Determine the (x, y) coordinate at the center of the cell enclosing the given text.  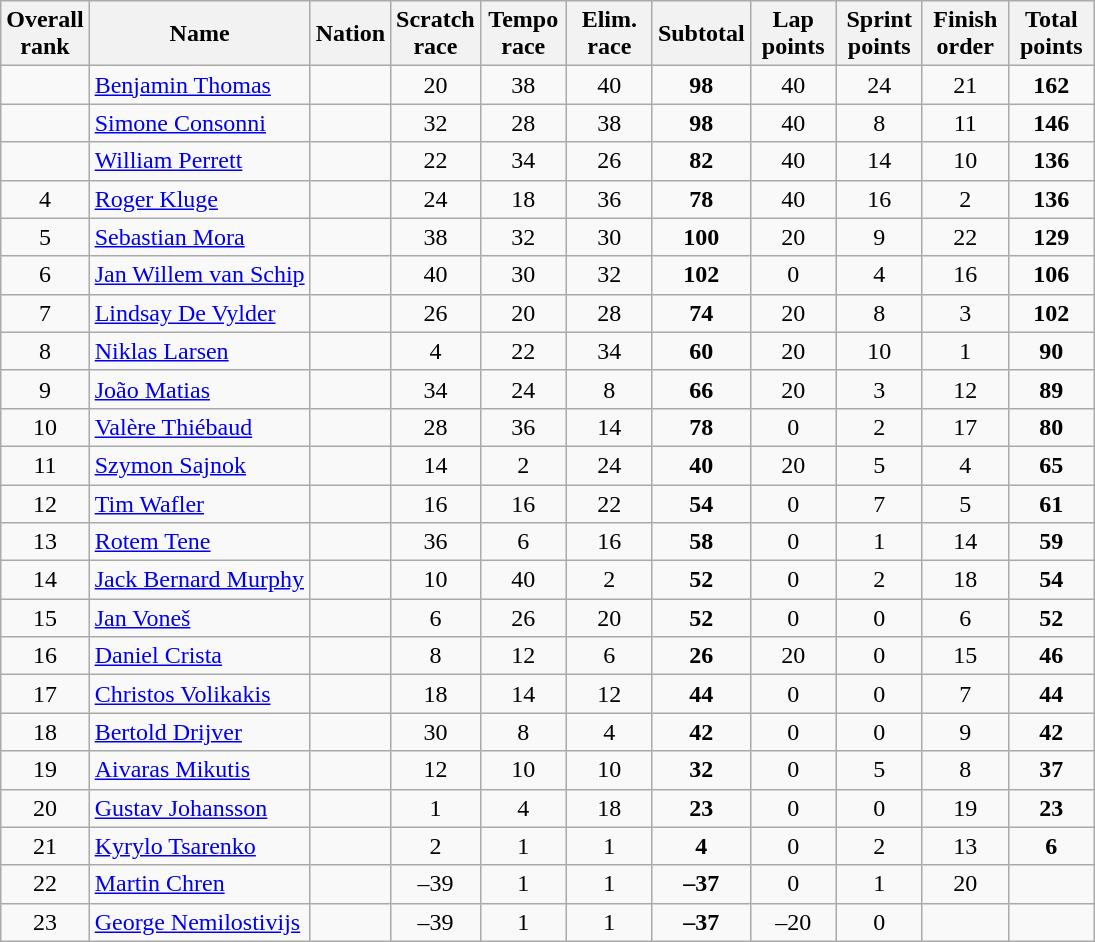
Total points (1051, 34)
Lindsay De Vylder (200, 313)
Rotem Tene (200, 542)
Sprint points (879, 34)
Tempo race (523, 34)
146 (1051, 123)
Christos Volikakis (200, 694)
Lap points (793, 34)
Name (200, 34)
Jan Voneš (200, 618)
82 (701, 161)
–20 (793, 922)
Nation (350, 34)
Scratch race (436, 34)
58 (701, 542)
162 (1051, 85)
Gustav Johansson (200, 808)
Elim. race (609, 34)
Tim Wafler (200, 503)
Martin Chren (200, 884)
Jan Willem van Schip (200, 275)
65 (1051, 465)
59 (1051, 542)
80 (1051, 427)
William Perrett (200, 161)
37 (1051, 770)
Overall rank (45, 34)
74 (701, 313)
Roger Kluge (200, 199)
66 (701, 389)
João Matias (200, 389)
Szymon Sajnok (200, 465)
Finish order (965, 34)
89 (1051, 389)
46 (1051, 656)
Simone Consonni (200, 123)
129 (1051, 237)
Benjamin Thomas (200, 85)
Valère Thiébaud (200, 427)
106 (1051, 275)
100 (701, 237)
90 (1051, 351)
Niklas Larsen (200, 351)
Sebastian Mora (200, 237)
Daniel Crista (200, 656)
Bertold Drijver (200, 732)
George Nemilostivijs (200, 922)
60 (701, 351)
Aivaras Mikutis (200, 770)
Kyrylo Tsarenko (200, 846)
61 (1051, 503)
Subtotal (701, 34)
Jack Bernard Murphy (200, 580)
